Provide the [x, y] coordinate of the cell's center where the given text is located.  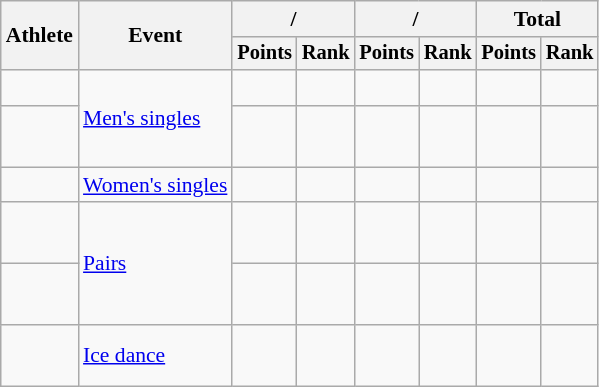
Men's singles [155, 118]
Athlete [40, 36]
Ice dance [155, 356]
Pairs [155, 264]
Women's singles [155, 185]
Total [537, 19]
Event [155, 36]
